Extract the [x, y] coordinate from the center of the cell holding the provided text.  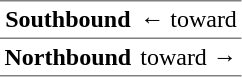
toward → [189, 57]
Northbound [68, 57]
← toward [189, 20]
Southbound [68, 20]
